Determine the (X, Y) coordinate at the center of the cell enclosing the given text.  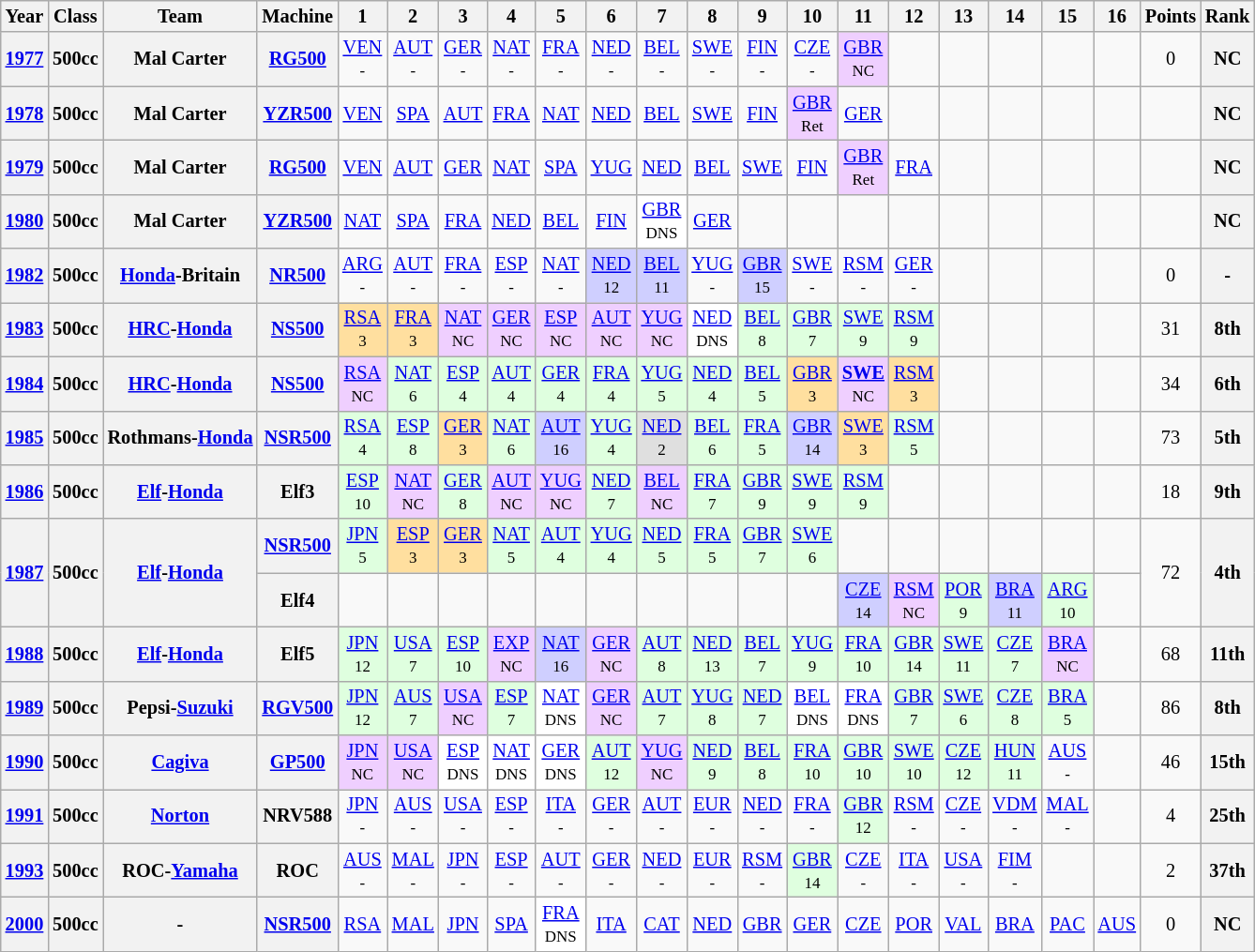
RGV500 (297, 708)
1984 (24, 384)
12 (914, 16)
5th (1227, 438)
NR500 (297, 276)
BRANC (1067, 654)
AUT12 (612, 763)
72 (1171, 572)
NRV588 (297, 816)
YUG5 (662, 384)
RSM3 (914, 384)
NAT16 (561, 654)
Honda-Britain (180, 276)
ARG- (362, 276)
GBR15 (762, 276)
3 (463, 16)
BEL6 (712, 438)
BRA5 (1067, 708)
13 (964, 16)
GBRNC (863, 59)
NED9 (712, 763)
Machine (297, 16)
10 (812, 16)
11 (863, 16)
NED12 (612, 276)
1993 (24, 870)
25th (1227, 816)
18 (1171, 491)
1989 (24, 708)
RSA4 (362, 438)
GER4 (561, 384)
EXPNC (511, 654)
RSMNC (914, 600)
BEL7 (762, 654)
ESPDNS (463, 763)
Elf4 (297, 600)
GER8 (463, 491)
CZE8 (1015, 708)
34 (1171, 384)
2000 (24, 924)
NED5 (662, 546)
POR9 (964, 600)
HUN11 (1015, 763)
1985 (24, 438)
Class (75, 16)
1988 (24, 654)
YUG9 (812, 654)
14 (1015, 16)
ARG10 (1067, 600)
1 (362, 16)
73 (1171, 438)
USA7 (413, 654)
CZE7 (1015, 654)
GBR (762, 924)
Rank (1227, 16)
AUS7 (413, 708)
CZE12 (964, 763)
ITA (612, 924)
NED2 (662, 438)
BRA11 (1015, 600)
NED13 (712, 654)
1991 (24, 816)
68 (1171, 654)
FRA7 (712, 491)
Elf5 (297, 654)
MAL (413, 924)
FIM- (1015, 870)
SWE10 (914, 763)
1986 (24, 491)
GBR3 (812, 384)
15th (1227, 763)
ESP3 (413, 546)
ROC-Yamaha (180, 870)
VAL (964, 924)
Pepsi-Suzuki (180, 708)
BRA (1015, 924)
SWE11 (964, 654)
ROC (297, 870)
1990 (24, 763)
BELNC (662, 491)
Year (24, 16)
Elf3 (297, 491)
AUT8 (662, 654)
1979 (24, 167)
POR (914, 924)
37th (1227, 870)
GERDNS (561, 763)
NEDDNS (712, 329)
Team (180, 16)
NED4 (712, 384)
Points (1171, 16)
GBR9 (762, 491)
ESP8 (413, 438)
AUT7 (662, 708)
GP500 (297, 763)
RSA3 (362, 329)
1978 (24, 113)
FRA3 (413, 329)
NAT5 (511, 546)
ESPNC (561, 329)
BEL11 (662, 276)
9 (762, 16)
JPNNC (362, 763)
GBR12 (863, 816)
Rothmans-Honda (180, 438)
1987 (24, 572)
16 (1117, 16)
FIN- (762, 59)
SWENC (863, 384)
6 (612, 16)
JPN (463, 924)
CAT (662, 924)
1977 (24, 59)
CZE14 (863, 600)
RSM5 (914, 438)
15 (1067, 16)
PAC (1067, 924)
46 (1171, 763)
BEL- (662, 59)
BEL5 (762, 384)
AUS (1117, 924)
VDM- (1015, 816)
GBRDNS (662, 221)
1980 (24, 221)
FRA4 (612, 384)
YUG8 (712, 708)
AUT16 (561, 438)
RSA (362, 924)
VEN- (362, 59)
SWE3 (863, 438)
86 (1171, 708)
JPN5 (362, 546)
9th (1227, 491)
11th (1227, 654)
5 (561, 16)
Norton (180, 816)
BELDNS (812, 708)
ESP7 (511, 708)
GBR10 (863, 763)
CZE (863, 924)
6th (1227, 384)
YUG (612, 167)
1983 (24, 329)
RSANC (362, 384)
1982 (24, 276)
Cagiva (180, 763)
4th (1227, 572)
8 (712, 16)
ESP4 (463, 384)
YUG- (712, 276)
31 (1171, 329)
7 (662, 16)
